Scan for the cell matching the given text and deliver its [X, Y] coordinate at center. 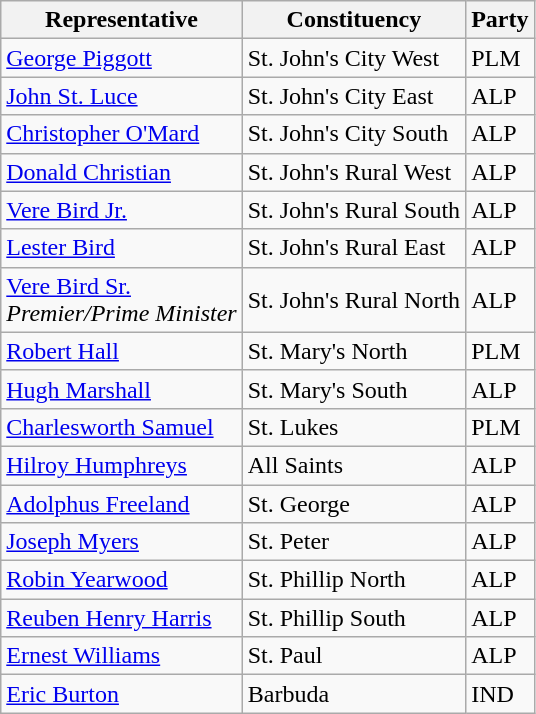
St. John's Rural West [354, 172]
Eric Burton [122, 694]
St. John's City East [354, 96]
IND [500, 694]
St. George [354, 503]
St. John's Rural South [354, 210]
St. Mary's North [354, 351]
Representative [122, 20]
Lester Bird [122, 248]
Barbuda [354, 694]
Hilroy Humphreys [122, 465]
St. Mary's South [354, 389]
Vere Bird Jr. [122, 210]
Constituency [354, 20]
Party [500, 20]
St. Peter [354, 542]
St. John's City South [354, 134]
Charlesworth Samuel [122, 427]
Ernest Williams [122, 656]
St. John's City West [354, 58]
Robert Hall [122, 351]
All Saints [354, 465]
George Piggott [122, 58]
Vere Bird Sr.Premier/Prime Minister [122, 300]
Joseph Myers [122, 542]
Christopher O'Mard [122, 134]
St. John's Rural East [354, 248]
St. John's Rural North [354, 300]
Donald Christian [122, 172]
Adolphus Freeland [122, 503]
Hugh Marshall [122, 389]
St. Phillip South [354, 618]
St. Paul [354, 656]
John St. Luce [122, 96]
Reuben Henry Harris [122, 618]
St. Phillip North [354, 580]
Robin Yearwood [122, 580]
St. Lukes [354, 427]
